Output the [x, y] coordinate of the center of the cell containing the given text.  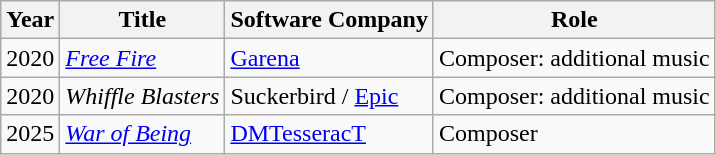
Free Fire [142, 58]
Suckerbird / Epic [330, 96]
Year [30, 20]
Role [574, 20]
Garena [330, 58]
Title [142, 20]
DMTesseracT [330, 134]
2025 [30, 134]
War of Being [142, 134]
Composer [574, 134]
Software Company [330, 20]
Whiffle Blasters [142, 96]
